From the cell containing the given text, extract its center point as [x, y] coordinate. 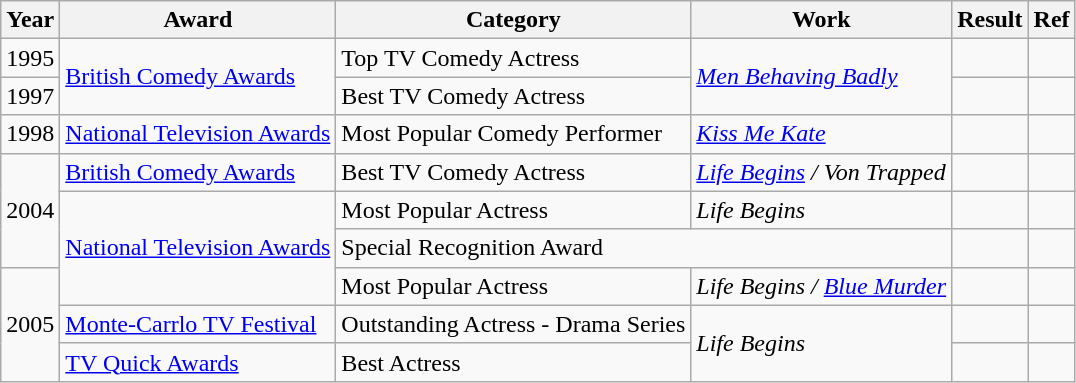
1995 [30, 58]
Result [990, 20]
Top TV Comedy Actress [514, 58]
TV Quick Awards [198, 362]
Award [198, 20]
Monte-Carrlo TV Festival [198, 324]
2005 [30, 324]
Life Begins / Blue Murder [822, 286]
Outstanding Actress - Drama Series [514, 324]
Kiss Me Kate [822, 134]
1998 [30, 134]
Most Popular Comedy Performer [514, 134]
Best Actress [514, 362]
Special Recognition Award [644, 248]
Life Begins / Von Trapped [822, 172]
Ref [1052, 20]
Work [822, 20]
Category [514, 20]
2004 [30, 210]
Men Behaving Badly [822, 77]
Year [30, 20]
1997 [30, 96]
